Pinpoint the cell where the given text exists, returning its (x, y) midpoint coordinate. 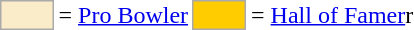
= Pro Bowler (124, 15)
